Return the [X, Y] coordinate for the center point of the cell that contains the specified text.  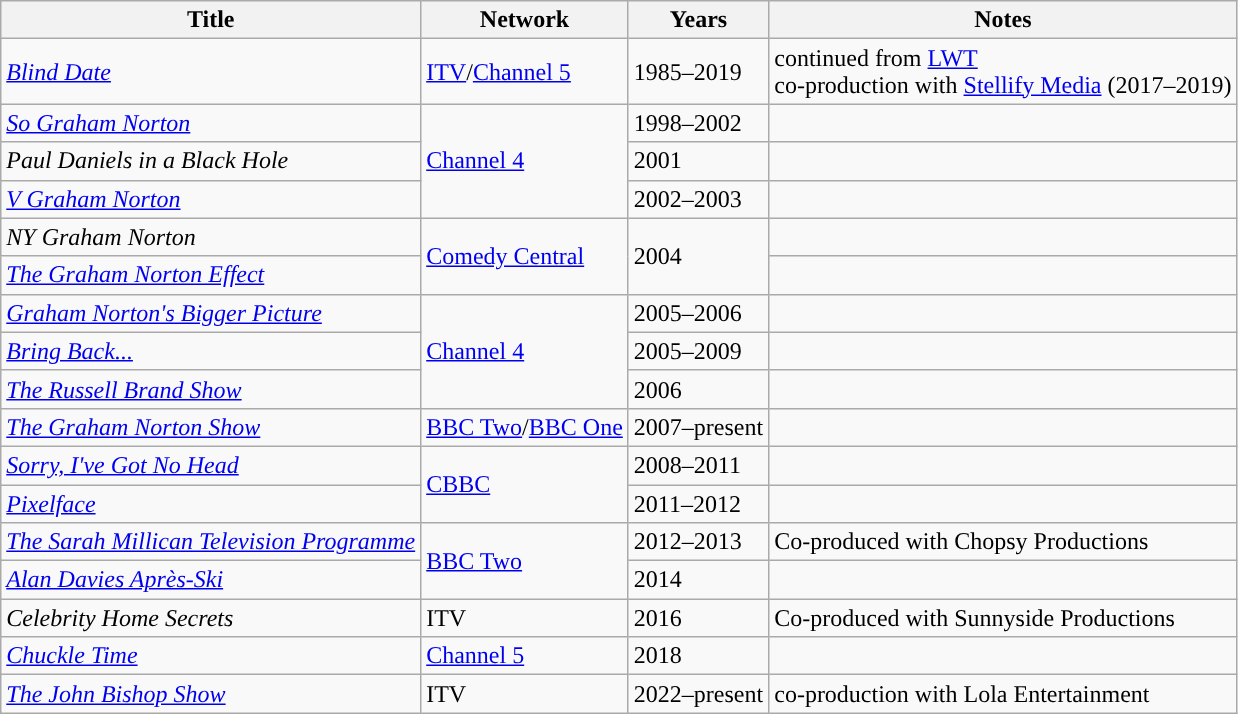
NY Graham Norton [211, 237]
Network [525, 20]
2012–2013 [698, 542]
2016 [698, 618]
Comedy Central [525, 256]
2011–2012 [698, 503]
So Graham Norton [211, 123]
Blind Date [211, 72]
Alan Davies Après-Ski [211, 580]
BBC Two/BBC One [525, 427]
Co-produced with Chopsy Productions [1003, 542]
Notes [1003, 20]
The Graham Norton Effect [211, 275]
1985–2019 [698, 72]
Title [211, 20]
The Russell Brand Show [211, 389]
V Graham Norton [211, 199]
2001 [698, 161]
The Graham Norton Show [211, 427]
2014 [698, 580]
continued from LWTco-production with Stellify Media (2017–2019) [1003, 72]
Co-produced with Sunnyside Productions [1003, 618]
2022–present [698, 694]
Bring Back... [211, 351]
Chuckle Time [211, 656]
2006 [698, 389]
2002–2003 [698, 199]
CBBC [525, 484]
Celebrity Home Secrets [211, 618]
2007–present [698, 427]
2018 [698, 656]
The Sarah Millican Television Programme [211, 542]
The John Bishop Show [211, 694]
Years [698, 20]
1998–2002 [698, 123]
2004 [698, 256]
BBC Two [525, 561]
Pixelface [211, 503]
Channel 5 [525, 656]
2005–2009 [698, 351]
Paul Daniels in a Black Hole [211, 161]
2005–2006 [698, 313]
ITV/Channel 5 [525, 72]
co-production with Lola Entertainment [1003, 694]
2008–2011 [698, 465]
Graham Norton's Bigger Picture [211, 313]
Sorry, I've Got No Head [211, 465]
